Extract the [x, y] coordinate from the center of the cell holding the provided text.  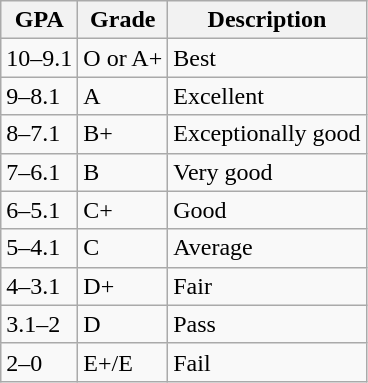
8–7.1 [40, 134]
D+ [123, 286]
5–4.1 [40, 248]
E+/E [123, 362]
Exceptionally good [267, 134]
B [123, 172]
B+ [123, 134]
D [123, 324]
Good [267, 210]
Fair [267, 286]
2–0 [40, 362]
Excellent [267, 96]
Fail [267, 362]
7–6.1 [40, 172]
3.1–2 [40, 324]
4–3.1 [40, 286]
C [123, 248]
Pass [267, 324]
Best [267, 58]
Average [267, 248]
10–9.1 [40, 58]
9–8.1 [40, 96]
C+ [123, 210]
Grade [123, 20]
O or A+ [123, 58]
A [123, 96]
Description [267, 20]
6–5.1 [40, 210]
Very good [267, 172]
GPA [40, 20]
